From the cell containing the given text, extract its center point as [X, Y] coordinate. 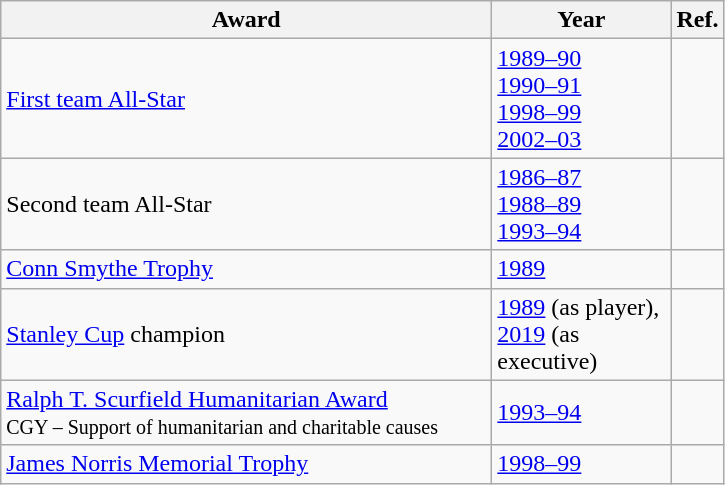
Ref. [698, 20]
1989–901990–911998–992002–03 [582, 98]
First team All-Star [246, 98]
Ralph T. Scurfield Humanitarian AwardCGY – Support of humanitarian and charitable causes [246, 412]
Conn Smythe Trophy [246, 269]
Second team All-Star [246, 204]
Stanley Cup champion [246, 334]
Year [582, 20]
1989 [582, 269]
1989 (as player), 2019 (as executive) [582, 334]
Award [246, 20]
1986–871988–891993–94 [582, 204]
1993–94 [582, 412]
James Norris Memorial Trophy [246, 464]
1998–99 [582, 464]
